Provide the [X, Y] coordinate of the cell's center where the given text is located.  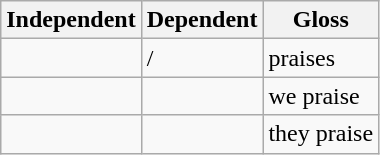
they praise [321, 134]
we praise [321, 96]
Independent [71, 20]
Gloss [321, 20]
Dependent [202, 20]
praises [321, 58]
/ [202, 58]
